Provide the [x, y] coordinate of the cell's center where the given text is located.  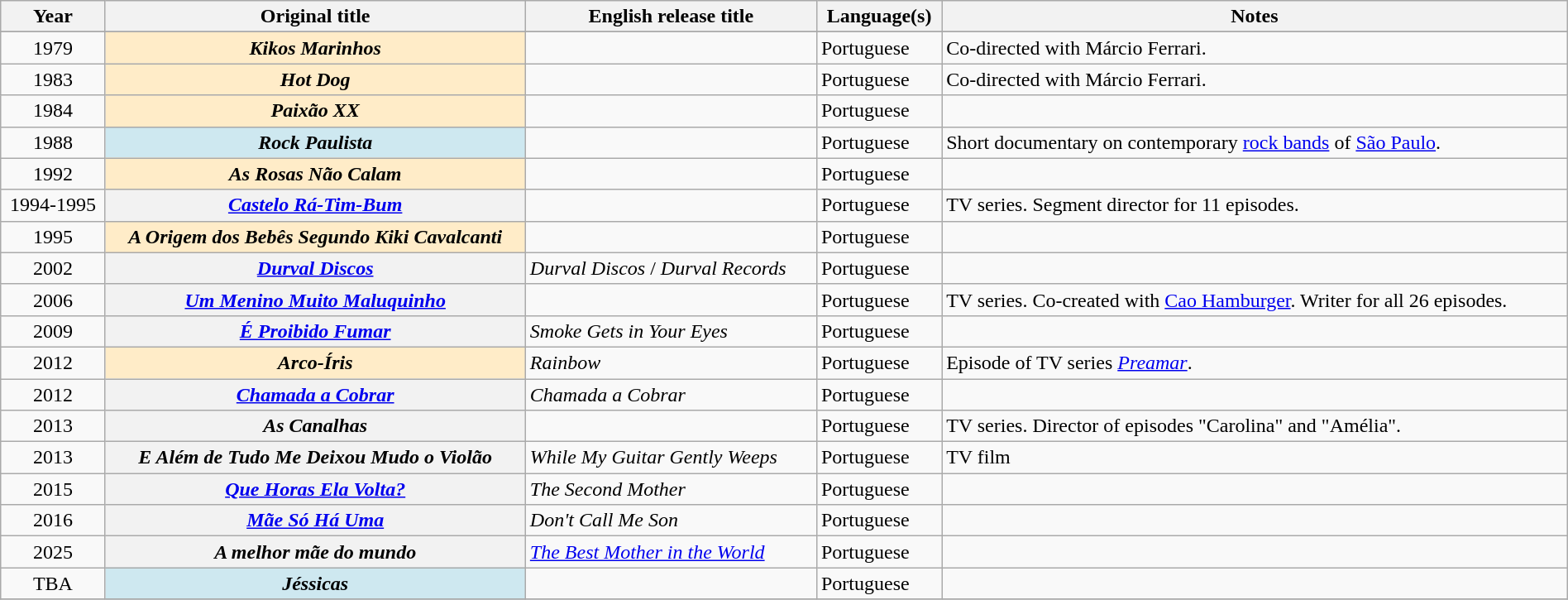
As Rosas Não Calam [315, 174]
Episode of TV series Preamar. [1255, 362]
E Além de Tudo Me Deixou Mudo o Violão [315, 458]
Notes [1255, 17]
1984 [53, 111]
2016 [53, 521]
Rock Paulista [315, 142]
Original title [315, 17]
TV series. Director of episodes "Carolina" and "Amélia". [1255, 426]
TV film [1255, 458]
TV series. Co-created with Cao Hamburger. Writer for all 26 episodes. [1255, 300]
While My Guitar Gently Weeps [671, 458]
A melhor mãe do mundo [315, 552]
1994-1995 [53, 205]
1988 [53, 142]
A Origem dos Bebês Segundo Kiki Cavalcanti [315, 237]
Durval Discos / Durval Records [671, 268]
2002 [53, 268]
Language(s) [878, 17]
Um Menino Muito Maluquinho [315, 300]
TBA [53, 583]
2015 [53, 489]
Castelo Rá-Tim-Bum [315, 205]
Arco-Íris [315, 362]
The Best Mother in the World [671, 552]
The Second Mother [671, 489]
Que Horas Ela Volta? [315, 489]
Smoke Gets in Your Eyes [671, 331]
Jéssicas [315, 583]
É Proibido Fumar [315, 331]
Durval Discos [315, 268]
Rainbow [671, 362]
English release title [671, 17]
Paixão XX [315, 111]
1995 [53, 237]
1992 [53, 174]
2009 [53, 331]
2006 [53, 300]
Short documentary on contemporary rock bands of São Paulo. [1255, 142]
As Canalhas [315, 426]
Don't Call Me Son [671, 521]
Kikos Marinhos [315, 48]
1983 [53, 79]
1979 [53, 48]
Hot Dog [315, 79]
2025 [53, 552]
Mãe Só Há Uma [315, 521]
TV series. Segment director for 11 episodes. [1255, 205]
Year [53, 17]
